Return the [x, y] coordinate for the center point of the cell that contains the specified text.  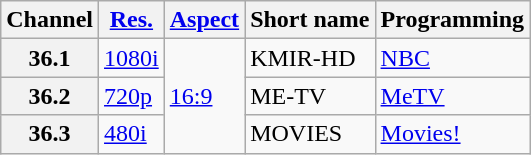
Aspect [204, 20]
36.1 [50, 58]
Channel [50, 20]
720p [132, 96]
MeTV [452, 96]
Short name [310, 20]
1080i [132, 58]
36.2 [50, 96]
Res. [132, 20]
16:9 [204, 96]
MOVIES [310, 134]
Movies! [452, 134]
KMIR-HD [310, 58]
NBC [452, 58]
Programming [452, 20]
480i [132, 134]
36.3 [50, 134]
ME-TV [310, 96]
